Output the [x, y] coordinate of the center of the cell containing the given text.  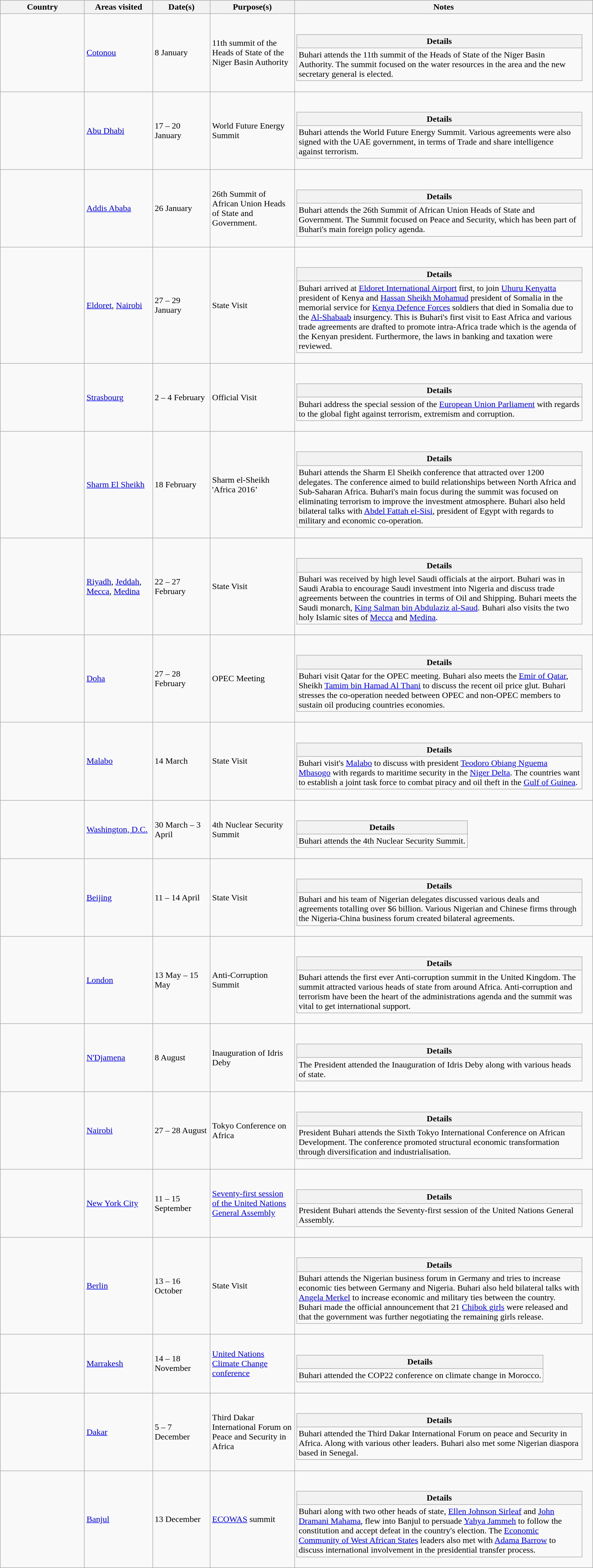
Tokyo Conference on Africa [252, 1131]
Buhari address the special session of the European Union Parliament with regards to the global fight against terrorism, extremism and corruption. [439, 409]
Addis Ababa [118, 208]
Official Visit [252, 398]
13 May – 15 May [181, 980]
Dakar [118, 1432]
Purpose(s) [252, 7]
Eldoret, Nairobi [118, 305]
Marrakesh [118, 1364]
President Buhari attends the Seventy-first session of the United Nations General Assembly. [439, 1215]
New York City [118, 1203]
17 – 20 January [181, 130]
27 – 28 February [181, 679]
Buhari attends the 4th Nuclear Security Summit. [382, 841]
5 – 7 December [181, 1432]
Country [42, 7]
26 January [181, 208]
11th summit of the Heads of State of the Niger Basin Authority [252, 53]
26th Summit of African Union Heads of State and Government. [252, 208]
Berlin [118, 1286]
United Nations Climate Change conference [252, 1364]
Third Dakar International Forum on Peace and Security in Africa [252, 1432]
Buhari attended the COP22 conference on climate change in Morocco. [420, 1375]
11 – 14 April [181, 898]
11 – 15 September [181, 1203]
8 August [181, 1057]
22 – 27 February [181, 587]
18 February [181, 485]
Doha [118, 679]
Seventy-first session of the United Nations General Assembly [252, 1203]
Details President Buhari attends the Seventy-first session of the United Nations General Assembly. [444, 1203]
Details Buhari attended the COP22 conference on climate change in Morocco. [444, 1364]
London [118, 980]
Areas visited [118, 7]
Abu Dhabi [118, 130]
2 – 4 February [181, 398]
Beijing [118, 898]
13 – 16 October [181, 1286]
Notes [444, 7]
N'Djamena [118, 1057]
The President attended the Inauguration of Idris Deby along with various heads of state. [439, 1069]
Sharm El Sheikh [118, 485]
8 January [181, 53]
14 March [181, 761]
Date(s) [181, 7]
27 – 29 January [181, 305]
Washington, D.C. [118, 829]
Details Buhari attends the 4th Nuclear Security Summit. [444, 829]
Cotonou [118, 53]
Malabo [118, 761]
14 – 18 November [181, 1364]
OPEC Meeting [252, 679]
Banjul [118, 1519]
ECOWAS summit [252, 1519]
4th Nuclear Security Summit [252, 829]
Anti-Corruption Summit [252, 980]
Riyadh, Jeddah, Mecca, Medina [118, 587]
Strasbourg [118, 398]
Nairobi [118, 1131]
13 December [181, 1519]
30 March – 3 April [181, 829]
Inauguration of Idris Deby [252, 1057]
Details The President attended the Inauguration of Idris Deby along with various heads of state. [444, 1057]
World Future Energy Summit [252, 130]
27 – 28 August [181, 1131]
Sharm el-Sheikh 'Africa 2016’ [252, 485]
